Scan for the cell matching the given text and deliver its [X, Y] coordinate at center. 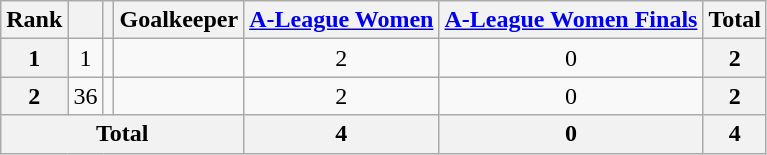
36 [86, 96]
A-League Women [342, 20]
Rank [34, 20]
A-League Women Finals [571, 20]
Goalkeeper [179, 20]
